Identify which cell holds the provided text, then report its [X, Y] central coordinate. 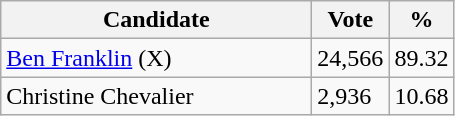
2,936 [350, 96]
10.68 [422, 96]
Vote [350, 20]
89.32 [422, 58]
% [422, 20]
Christine Chevalier [156, 96]
24,566 [350, 58]
Candidate [156, 20]
Ben Franklin (X) [156, 58]
